Capture the cell that displays the provided text and extract its (x, y) central coordinate. 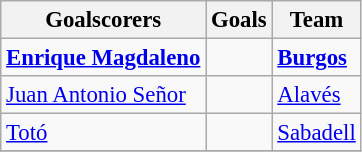
Juan Antonio Señor (104, 95)
Totó (104, 133)
Alavés (316, 95)
Goals (239, 20)
Team (316, 20)
Burgos (316, 58)
Sabadell (316, 133)
Goalscorers (104, 20)
Enrique Magdaleno (104, 58)
